Return [x, y] of the center of cell containing provided text 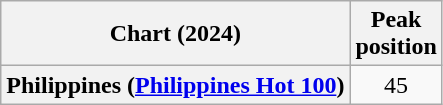
Peakposition [396, 34]
45 [396, 85]
Chart (2024) [176, 34]
Philippines (Philippines Hot 100) [176, 85]
